From the cell containing the given text, extract its center point as (x, y) coordinate. 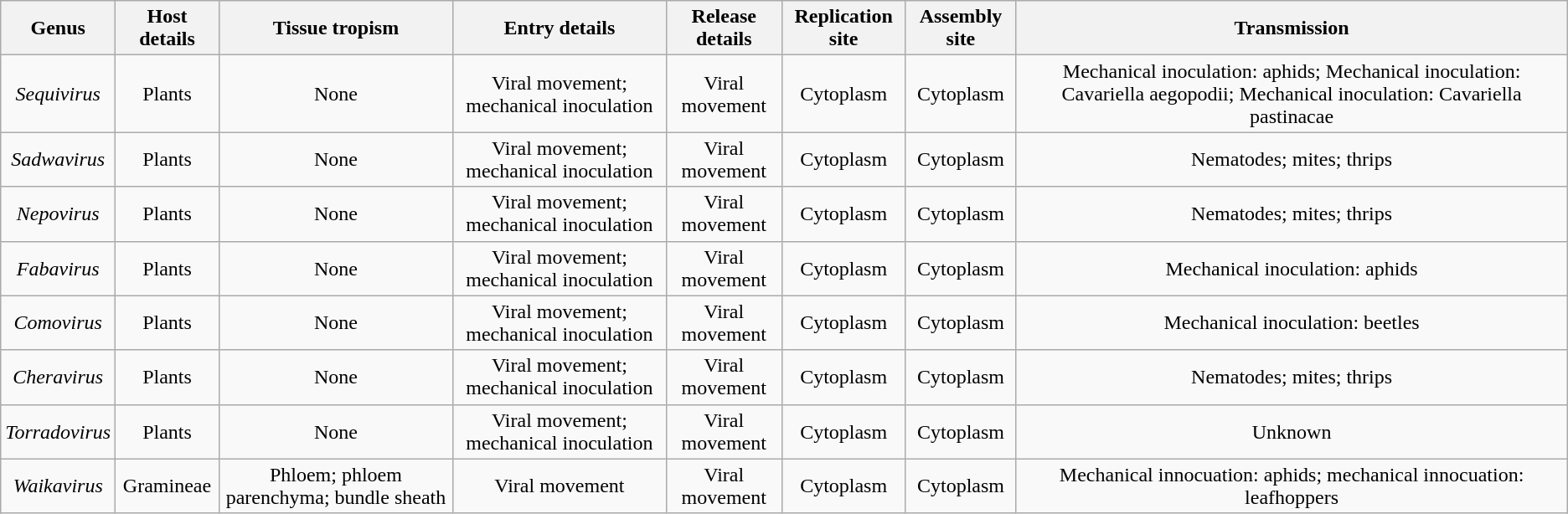
Tissue tropism (335, 28)
Sadwavirus (59, 159)
Genus (59, 28)
Replication site (843, 28)
Mechanical inoculation: aphids; Mechanical inoculation: Cavariella aegopodii; Mechanical inoculation: Cavariella pastinacae (1292, 94)
Sequivirus (59, 94)
Mechanical inoculation: aphids (1292, 268)
Torradovirus (59, 432)
Gramineae (168, 486)
Comovirus (59, 323)
Entry details (560, 28)
Transmission (1292, 28)
Mechanical inoculation: beetles (1292, 323)
Host details (168, 28)
Fabavirus (59, 268)
Nepovirus (59, 214)
Cheravirus (59, 377)
Mechanical innocuation: aphids; mechanical innocuation: leafhoppers (1292, 486)
Assembly site (961, 28)
Waikavirus (59, 486)
Unknown (1292, 432)
Release details (724, 28)
Phloem; phloem parenchyma; bundle sheath (335, 486)
